Detect which cell encompasses the target text, then output its [x, y] center coordinate. 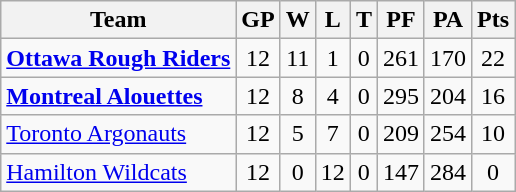
261 [400, 58]
PF [400, 20]
7 [332, 134]
4 [332, 96]
284 [448, 172]
1 [332, 58]
254 [448, 134]
8 [298, 96]
Hamilton Wildcats [118, 172]
22 [494, 58]
Pts [494, 20]
Team [118, 20]
GP [258, 20]
L [332, 20]
170 [448, 58]
PA [448, 20]
Ottawa Rough Riders [118, 58]
209 [400, 134]
Montreal Alouettes [118, 96]
295 [400, 96]
T [364, 20]
W [298, 20]
147 [400, 172]
11 [298, 58]
204 [448, 96]
16 [494, 96]
10 [494, 134]
5 [298, 134]
Toronto Argonauts [118, 134]
